Determine the (X, Y) coordinate at the center of the cell enclosing the given text.  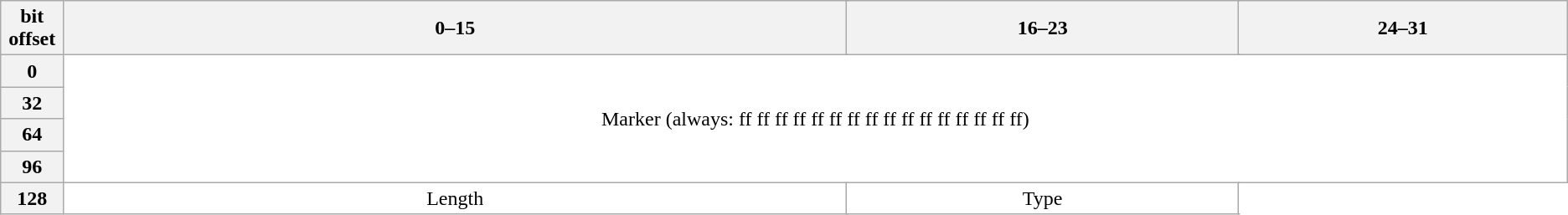
0–15 (456, 28)
bit offset (32, 28)
Marker (always: ff ff ff ff ff ff ff ff ff ff ff ff ff ff ff ff) (816, 119)
24–31 (1402, 28)
32 (32, 103)
96 (32, 166)
128 (32, 198)
64 (32, 135)
Type (1043, 198)
16–23 (1043, 28)
0 (32, 71)
Length (456, 198)
